Find where the given text appears and provide that cell's center as (X, Y) coordinate. 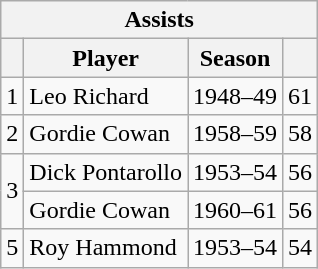
54 (300, 248)
Dick Pontarollo (106, 172)
Assists (160, 20)
3 (12, 191)
Roy Hammond (106, 248)
1960–61 (236, 210)
1948–49 (236, 96)
1 (12, 96)
Leo Richard (106, 96)
1958–59 (236, 134)
58 (300, 134)
Season (236, 58)
5 (12, 248)
61 (300, 96)
Player (106, 58)
2 (12, 134)
